Capture the cell that displays the provided text and extract its (X, Y) central coordinate. 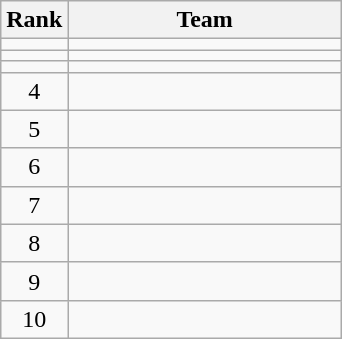
4 (34, 91)
5 (34, 129)
10 (34, 319)
Team (205, 20)
Rank (34, 20)
6 (34, 167)
7 (34, 205)
8 (34, 243)
9 (34, 281)
